Find where the given text appears and provide that cell's center as (X, Y) coordinate. 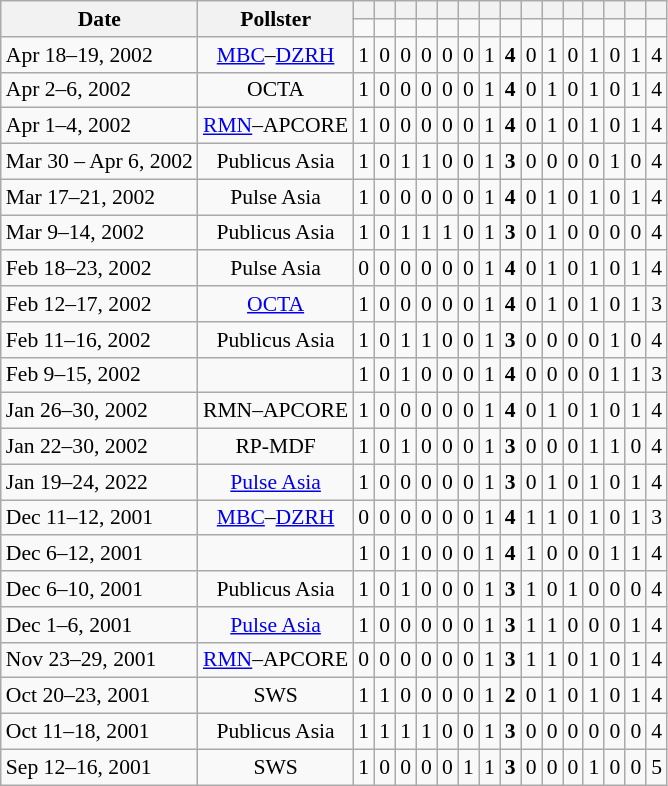
Jan 19–24, 2022 (100, 482)
Date (100, 19)
Nov 23–29, 2001 (100, 660)
Dec 6–12, 2001 (100, 554)
Pollster (276, 19)
Apr 18–19, 2002 (100, 55)
Jan 26–30, 2002 (100, 411)
5 (656, 767)
Feb 12–17, 2002 (100, 304)
Feb 18–23, 2002 (100, 269)
Dec 11–12, 2001 (100, 518)
Oct 11–18, 2001 (100, 732)
Mar 9–14, 2002 (100, 233)
Mar 17–21, 2002 (100, 197)
2 (510, 696)
RP-MDF (276, 447)
Sep 12–16, 2001 (100, 767)
Jan 22–30, 2002 (100, 447)
Apr 1–4, 2002 (100, 126)
Dec 6–10, 2001 (100, 589)
Mar 30 – Apr 6, 2002 (100, 162)
Apr 2–6, 2002 (100, 90)
Oct 20–23, 2001 (100, 696)
Dec 1–6, 2001 (100, 625)
Feb 9–15, 2002 (100, 375)
Feb 11–16, 2002 (100, 340)
